Output the (x, y) coordinate of the center of the cell containing the given text.  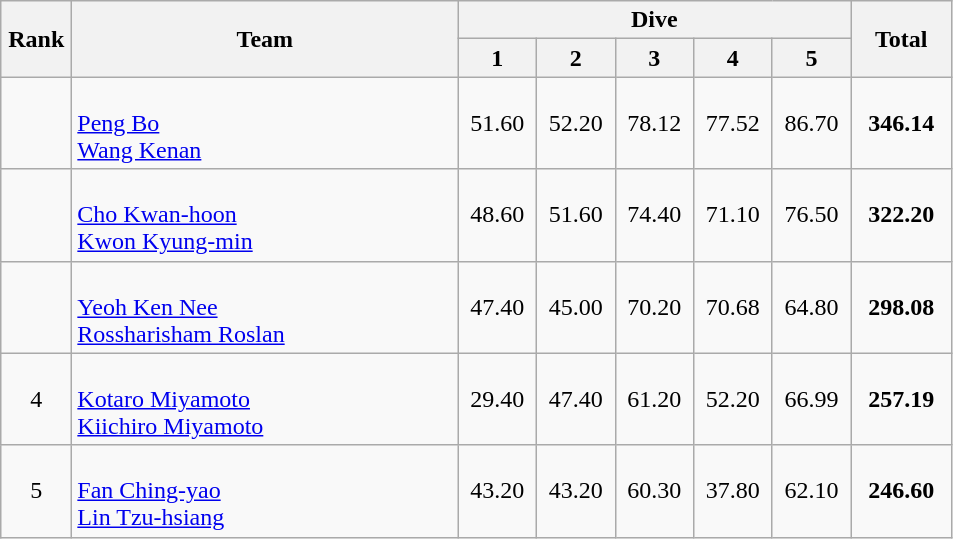
66.99 (812, 399)
70.68 (734, 307)
60.30 (654, 491)
Yeoh Ken NeeRossharisham Roslan (265, 307)
298.08 (902, 307)
2 (576, 58)
45.00 (576, 307)
257.19 (902, 399)
29.40 (498, 399)
Team (265, 39)
37.80 (734, 491)
Dive (654, 20)
74.40 (654, 215)
62.10 (812, 491)
322.20 (902, 215)
1 (498, 58)
76.50 (812, 215)
Fan Ching-yaoLin Tzu-hsiang (265, 491)
70.20 (654, 307)
Cho Kwan-hoonKwon Kyung-min (265, 215)
64.80 (812, 307)
Rank (36, 39)
61.20 (654, 399)
78.12 (654, 123)
Kotaro MiyamotoKiichiro Miyamoto (265, 399)
346.14 (902, 123)
246.60 (902, 491)
77.52 (734, 123)
71.10 (734, 215)
3 (654, 58)
Peng BoWang Kenan (265, 123)
86.70 (812, 123)
48.60 (498, 215)
Total (902, 39)
